Return the [X, Y] coordinate for the center point of the cell that contains the specified text.  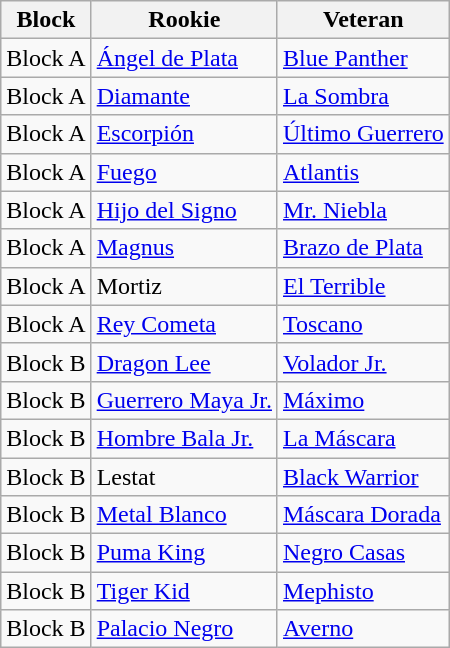
Tiger Kid [184, 591]
Último Guerrero [363, 134]
Mr. Niebla [363, 210]
Averno [363, 629]
Hijo del Signo [184, 210]
Brazo de Plata [363, 248]
Escorpión [184, 134]
Volador Jr. [363, 362]
Atlantis [363, 172]
Diamante [184, 96]
La Máscara [363, 438]
Metal Blanco [184, 515]
Black Warrior [363, 477]
Rookie [184, 20]
Block [46, 20]
Palacio Negro [184, 629]
Veteran [363, 20]
Fuego [184, 172]
Máximo [363, 400]
Ángel de Plata [184, 58]
Blue Panther [363, 58]
Toscano [363, 324]
Lestat [184, 477]
Magnus [184, 248]
Hombre Bala Jr. [184, 438]
Dragon Lee [184, 362]
La Sombra [363, 96]
Mortiz [184, 286]
Mephisto [363, 591]
Puma King [184, 553]
Negro Casas [363, 553]
Rey Cometa [184, 324]
Máscara Dorada [363, 515]
El Terrible [363, 286]
Guerrero Maya Jr. [184, 400]
